Extract the [x, y] coordinate from the center of the cell holding the provided text.  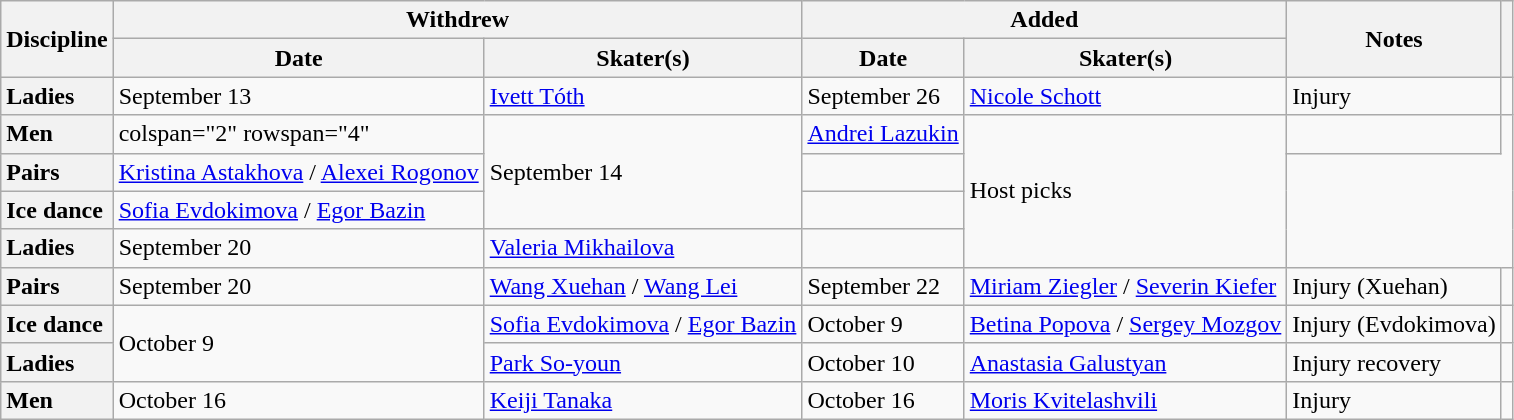
Host picks [1126, 191]
Injury recovery [1394, 362]
Kristina Astakhova / Alexei Rogonov [298, 172]
Betina Popova / Sergey Mozgov [1126, 324]
October 10 [883, 362]
September 26 [883, 96]
Nicole Schott [1126, 96]
Andrei Lazukin [883, 134]
September 22 [883, 286]
Added [1044, 20]
Valeria Mikhailova [643, 248]
Wang Xuehan / Wang Lei [643, 286]
colspan="2" rowspan="4" [298, 134]
Withdrew [458, 20]
Anastasia Galustyan [1126, 362]
Moris Kvitelashvili [1126, 400]
Injury (Evdokimova) [1394, 324]
September 13 [298, 96]
Park So-youn [643, 362]
Notes [1394, 39]
Miriam Ziegler / Severin Kiefer [1126, 286]
Keiji Tanaka [643, 400]
Discipline [57, 39]
Ivett Tóth [643, 96]
Injury (Xuehan) [1394, 286]
September 14 [643, 172]
